Return the (x, y) coordinate for the center point of the cell that contains the specified text.  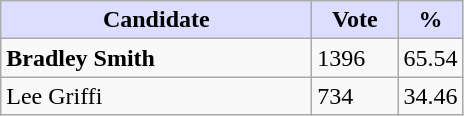
1396 (355, 58)
734 (355, 96)
65.54 (430, 58)
% (430, 20)
Bradley Smith (156, 58)
Vote (355, 20)
Lee Griffi (156, 96)
Candidate (156, 20)
34.46 (430, 96)
